Scan for the cell matching the given text and deliver its [X, Y] coordinate at center. 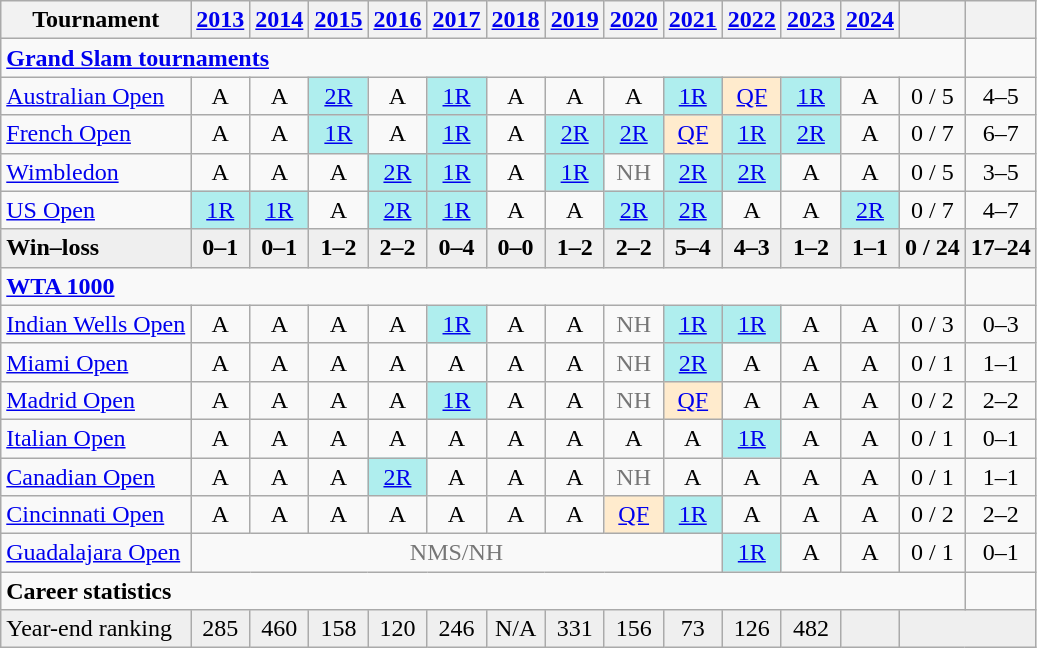
Cincinnati Open [96, 515]
2013 [220, 20]
2023 [810, 20]
US Open [96, 210]
0 / 3 [932, 324]
WTA 1000 [483, 286]
2020 [634, 20]
482 [810, 629]
2015 [338, 20]
0–4 [456, 248]
Win–loss [96, 248]
6–7 [1000, 134]
331 [574, 629]
126 [752, 629]
Career statistics [483, 591]
Tournament [96, 20]
Indian Wells Open [96, 324]
246 [456, 629]
Grand Slam tournaments [483, 58]
2017 [456, 20]
Year-end ranking [96, 629]
Madrid Open [96, 400]
0–0 [516, 248]
158 [338, 629]
2016 [398, 20]
4–7 [1000, 210]
2019 [574, 20]
156 [634, 629]
2018 [516, 20]
460 [280, 629]
2024 [870, 20]
0 / 24 [932, 248]
2014 [280, 20]
285 [220, 629]
Italian Open [96, 438]
5–4 [692, 248]
Miami Open [96, 362]
17–24 [1000, 248]
4–5 [1000, 96]
0–3 [1000, 324]
Wimbledon [96, 172]
French Open [96, 134]
N/A [516, 629]
Canadian Open [96, 477]
120 [398, 629]
4–3 [752, 248]
Australian Open [96, 96]
73 [692, 629]
2021 [692, 20]
2022 [752, 20]
NMS/NH [457, 553]
3–5 [1000, 172]
Guadalajara Open [96, 553]
